Search for the cell housing the specified text and yield its [X, Y] center coordinate. 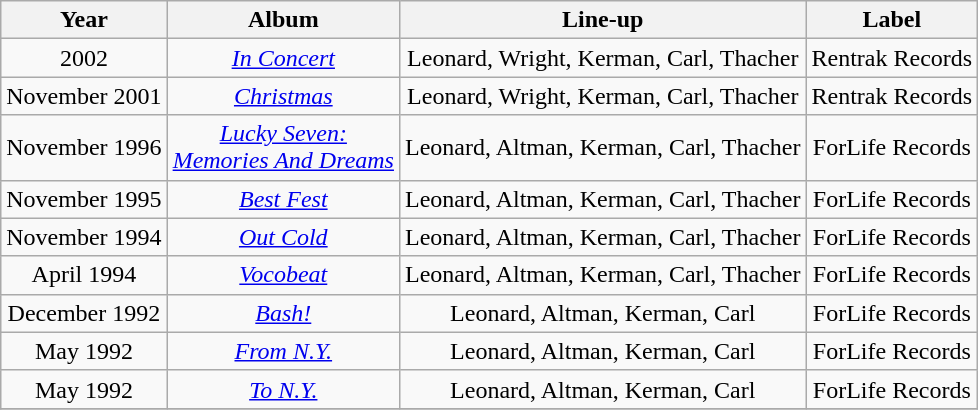
November 1996 [84, 148]
From N.Y. [283, 351]
November 2001 [84, 96]
Lucky Seven:Memories And Dreams [283, 148]
Christmas [283, 96]
November 1995 [84, 199]
To N.Y. [283, 389]
Year [84, 20]
Best Fest [283, 199]
Line-up [602, 20]
Label [892, 20]
April 1994 [84, 275]
Out Cold [283, 237]
November 1994 [84, 237]
2002 [84, 58]
Bash! [283, 313]
In Concert [283, 58]
December 1992 [84, 313]
Vocobeat [283, 275]
Album [283, 20]
